Locate the cell with the specified text and output its (X, Y) center coordinate. 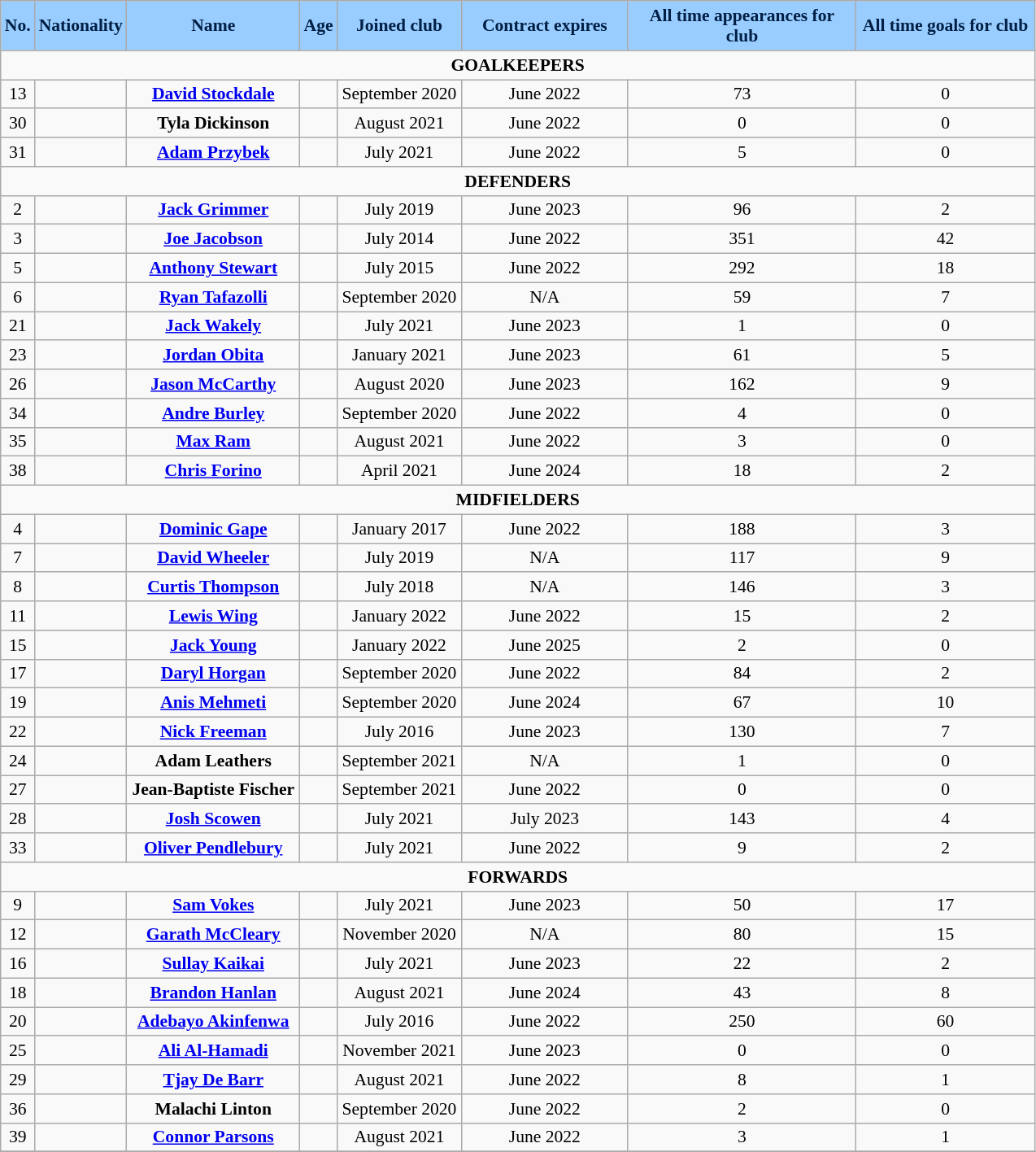
39 (18, 1137)
Sam Vokes (213, 905)
Adebayo Akinfenwa (213, 1022)
Adam Leathers (213, 761)
David Wheeler (213, 558)
June 2025 (545, 645)
36 (18, 1109)
96 (742, 210)
26 (18, 384)
Name (213, 26)
GOALKEEPERS (518, 65)
Anthony Stewart (213, 268)
MIDFIELDERS (518, 500)
Connor Parsons (213, 1137)
Andre Burley (213, 413)
33 (18, 848)
Nick Freeman (213, 732)
August 2020 (400, 384)
146 (742, 587)
59 (742, 297)
50 (742, 905)
FORWARDS (518, 877)
Max Ram (213, 442)
Age (319, 26)
Ali Al-Hamadi (213, 1051)
All time goals for club (946, 26)
Chris Forino (213, 471)
David Stockdale (213, 94)
No. (18, 26)
Ryan Tafazolli (213, 297)
28 (18, 819)
21 (18, 326)
Josh Scowen (213, 819)
20 (18, 1022)
292 (742, 268)
60 (946, 1022)
250 (742, 1022)
143 (742, 819)
Jordan Obita (213, 356)
38 (18, 471)
Joined club (400, 26)
29 (18, 1080)
10 (946, 703)
23 (18, 356)
Curtis Thompson (213, 587)
35 (18, 442)
30 (18, 124)
January 2017 (400, 529)
Jason McCarthy (213, 384)
November 2021 (400, 1051)
117 (742, 558)
November 2020 (400, 935)
12 (18, 935)
Adam Przybek (213, 152)
July 2018 (400, 587)
16 (18, 964)
73 (742, 94)
24 (18, 761)
80 (742, 935)
Tyla Dickinson (213, 124)
Malachi Linton (213, 1109)
Anis Mehmeti (213, 703)
April 2021 (400, 471)
Brandon Hanlan (213, 993)
DEFENDERS (518, 181)
61 (742, 356)
Jean-Baptiste Fischer (213, 790)
6 (18, 297)
Sullay Kaikai (213, 964)
11 (18, 616)
Oliver Pendlebury (213, 848)
Lewis Wing (213, 616)
34 (18, 413)
Garath McCleary (213, 935)
25 (18, 1051)
27 (18, 790)
67 (742, 703)
Daryl Horgan (213, 674)
July 2015 (400, 268)
Contract expires (545, 26)
All time appearances for club (742, 26)
42 (946, 239)
Jack Wakely (213, 326)
351 (742, 239)
188 (742, 529)
13 (18, 94)
84 (742, 674)
July 2023 (545, 819)
July 2014 (400, 239)
162 (742, 384)
January 2021 (400, 356)
Joe Jacobson (213, 239)
31 (18, 152)
Jack Young (213, 645)
Dominic Gape (213, 529)
Jack Grimmer (213, 210)
43 (742, 993)
Tjay De Barr (213, 1080)
130 (742, 732)
Nationality (81, 26)
19 (18, 703)
